Scan for the cell matching the given text and deliver its [x, y] coordinate at center. 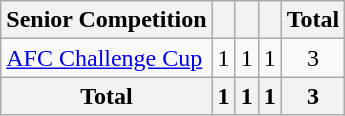
AFC Challenge Cup [106, 58]
Senior Competition [106, 20]
